Return (X, Y) of the center of cell containing provided text 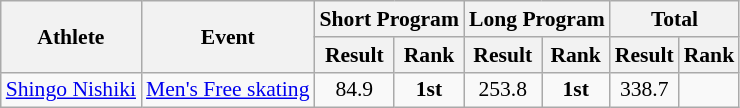
Short Program (390, 19)
Total (674, 19)
Athlete (71, 36)
Event (228, 36)
253.8 (503, 90)
338.7 (644, 90)
Men's Free skating (228, 90)
84.9 (355, 90)
Long Program (537, 19)
Shingo Nishiki (71, 90)
